Return (x, y) of the center of cell containing provided text 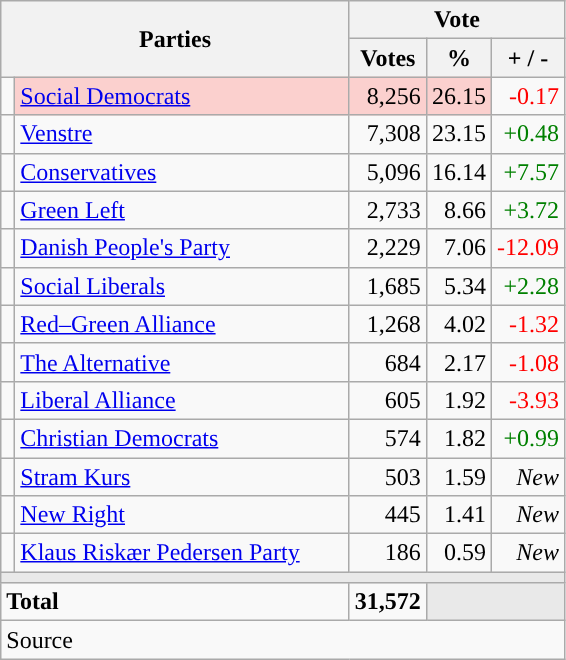
0.59 (458, 553)
Liberal Alliance (182, 400)
+2.28 (528, 286)
+3.72 (528, 210)
Source (283, 640)
New Right (182, 515)
8.66 (458, 210)
2.17 (458, 362)
5.34 (458, 286)
5,096 (388, 172)
Social Liberals (182, 286)
1.82 (458, 438)
Vote (456, 20)
Stram Kurs (182, 477)
-3.93 (528, 400)
-12.09 (528, 248)
The Alternative (182, 362)
Venstre (182, 134)
-1.32 (528, 324)
1,268 (388, 324)
Total (176, 602)
+0.48 (528, 134)
Klaus Riskær Pedersen Party (182, 553)
574 (388, 438)
1,685 (388, 286)
26.15 (458, 96)
7,308 (388, 134)
8,256 (388, 96)
Parties (176, 39)
1.41 (458, 515)
186 (388, 553)
Danish People's Party (182, 248)
Conservatives (182, 172)
605 (388, 400)
+0.99 (528, 438)
445 (388, 515)
Social Democrats (182, 96)
2,733 (388, 210)
4.02 (458, 324)
Christian Democrats (182, 438)
2,229 (388, 248)
Red–Green Alliance (182, 324)
1.92 (458, 400)
31,572 (388, 602)
684 (388, 362)
7.06 (458, 248)
+7.57 (528, 172)
+ / - (528, 58)
16.14 (458, 172)
23.15 (458, 134)
503 (388, 477)
-1.08 (528, 362)
-0.17 (528, 96)
Green Left (182, 210)
1.59 (458, 477)
% (458, 58)
Votes (388, 58)
